Detect which cell encompasses the target text, then output its [x, y] center coordinate. 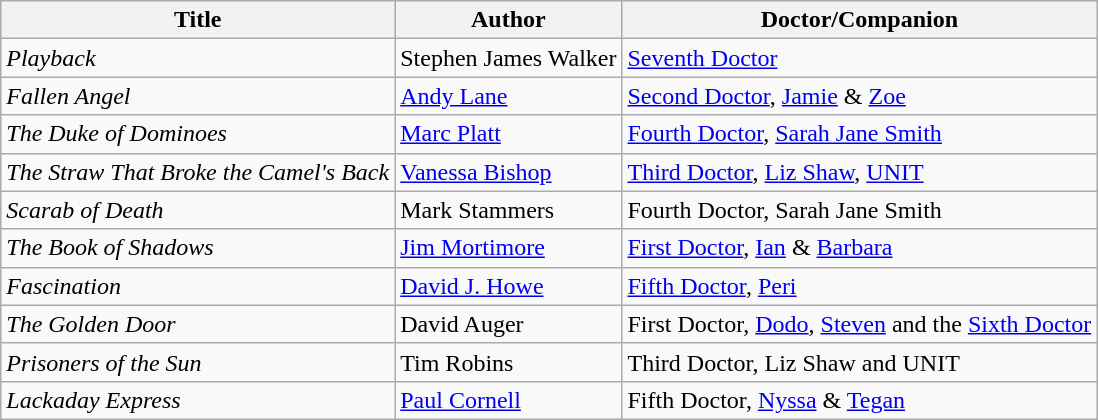
Third Doctor, Liz Shaw, UNIT [860, 172]
Doctor/Companion [860, 20]
Andy Lane [508, 96]
The Golden Door [198, 324]
David J. Howe [508, 286]
Lackaday Express [198, 400]
First Doctor, Ian & Barbara [860, 248]
Third Doctor, Liz Shaw and UNIT [860, 362]
Vanessa Bishop [508, 172]
Fifth Doctor, Nyssa & Tegan [860, 400]
Tim Robins [508, 362]
Mark Stammers [508, 210]
David Auger [508, 324]
First Doctor, Dodo, Steven and the Sixth Doctor [860, 324]
Scarab of Death [198, 210]
Paul Cornell [508, 400]
Prisoners of the Sun [198, 362]
Author [508, 20]
The Book of Shadows [198, 248]
The Duke of Dominoes [198, 134]
Fallen Angel [198, 96]
Playback [198, 58]
Jim Mortimore [508, 248]
Seventh Doctor [860, 58]
Marc Platt [508, 134]
Fascination [198, 286]
Title [198, 20]
The Straw That Broke the Camel's Back [198, 172]
Fifth Doctor, Peri [860, 286]
Second Doctor, Jamie & Zoe [860, 96]
Stephen James Walker [508, 58]
